Return the [x, y] coordinate for the center point of the cell that contains the specified text.  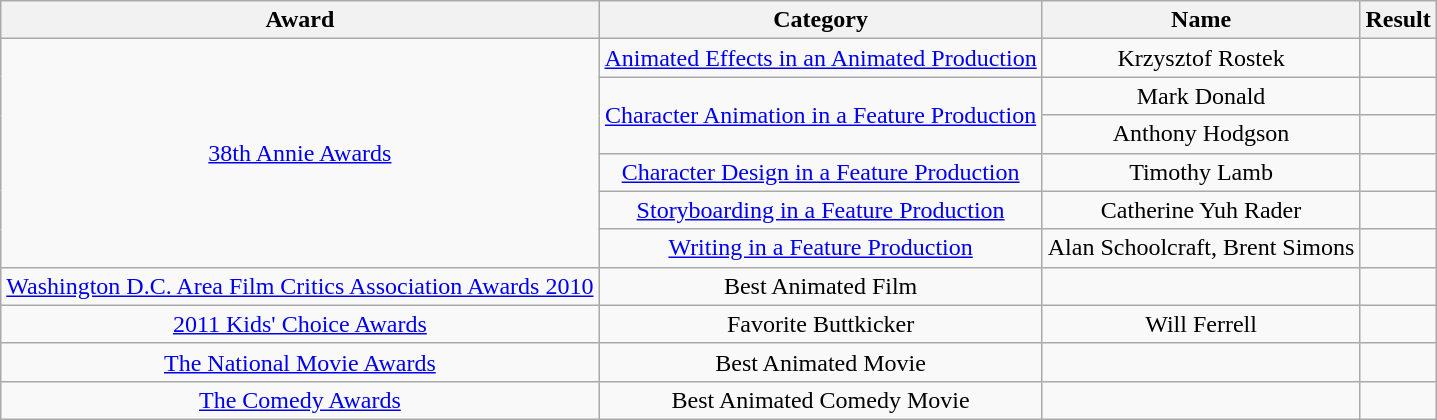
Best Animated Comedy Movie [820, 400]
Alan Schoolcraft, Brent Simons [1201, 248]
Washington D.C. Area Film Critics Association Awards 2010 [300, 286]
Writing in a Feature Production [820, 248]
38th Annie Awards [300, 153]
Best Animated Film [820, 286]
Character Animation in a Feature Production [820, 115]
Character Design in a Feature Production [820, 172]
Category [820, 20]
The National Movie Awards [300, 362]
Award [300, 20]
The Comedy Awards [300, 400]
Favorite Buttkicker [820, 324]
Storyboarding in a Feature Production [820, 210]
Timothy Lamb [1201, 172]
Animated Effects in an Animated Production [820, 58]
Krzysztof Rostek [1201, 58]
Anthony Hodgson [1201, 134]
Mark Donald [1201, 96]
Result [1398, 20]
Best Animated Movie [820, 362]
2011 Kids' Choice Awards [300, 324]
Will Ferrell [1201, 324]
Name [1201, 20]
Catherine Yuh Rader [1201, 210]
